Return (X, Y) of the center of cell containing provided text 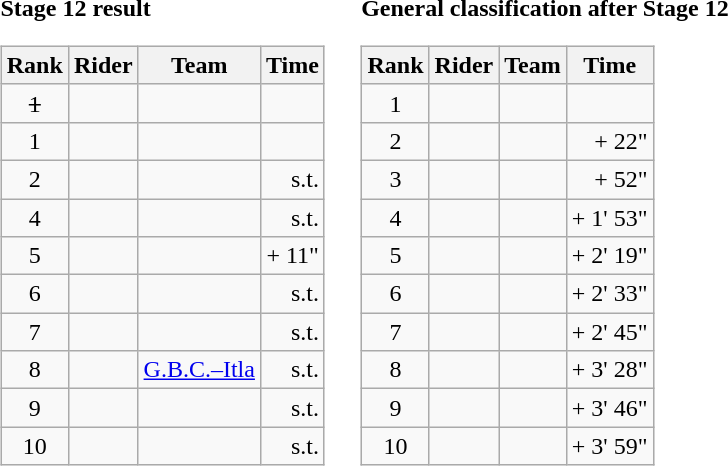
3 (396, 179)
+ 2' 19" (610, 256)
+ 2' 33" (610, 294)
+ 1' 53" (610, 217)
+ 52" (610, 179)
+ 3' 28" (610, 370)
+ 22" (610, 141)
+ 3' 59" (610, 446)
+ 3' 46" (610, 408)
+ 2' 45" (610, 332)
+ 11" (292, 256)
G.B.C.–Itla (199, 370)
